Determine the [X, Y] coordinate at the center of the cell enclosing the given text.  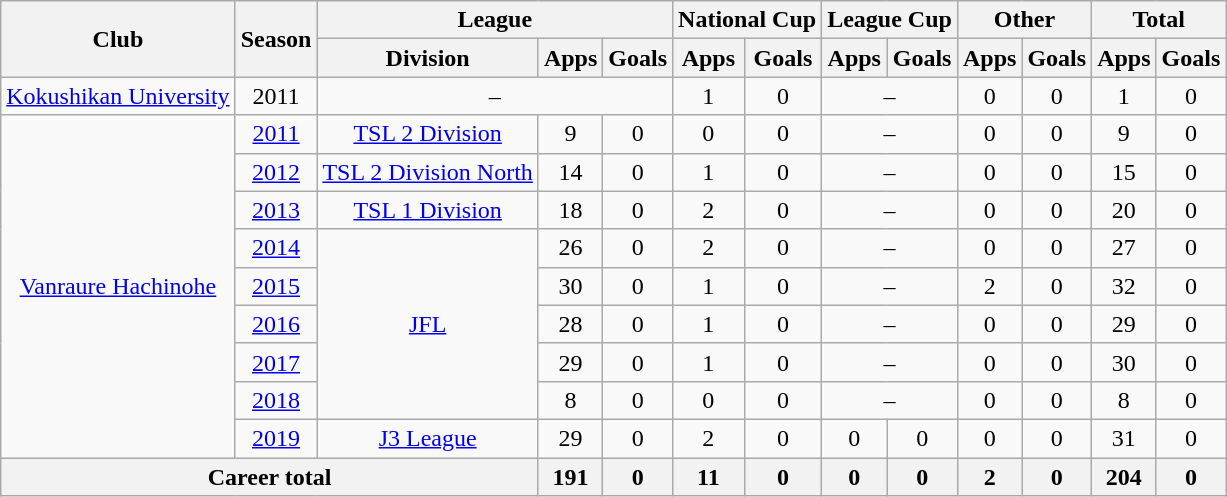
League [495, 20]
National Cup [748, 20]
28 [570, 324]
11 [709, 477]
27 [1124, 248]
Kokushikan University [118, 96]
15 [1124, 172]
TSL 1 Division [428, 210]
JFL [428, 324]
Career total [270, 477]
Other [1024, 20]
204 [1124, 477]
TSL 2 Division North [428, 172]
32 [1124, 286]
League Cup [890, 20]
18 [570, 210]
Season [276, 39]
2019 [276, 438]
TSL 2 Division [428, 134]
Division [428, 58]
Total [1159, 20]
2016 [276, 324]
2017 [276, 362]
2015 [276, 286]
2014 [276, 248]
2018 [276, 400]
191 [570, 477]
2013 [276, 210]
14 [570, 172]
31 [1124, 438]
2012 [276, 172]
20 [1124, 210]
Vanraure Hachinohe [118, 286]
J3 League [428, 438]
Club [118, 39]
26 [570, 248]
